Provide the [x, y] coordinate of the cell's center where the given text is located.  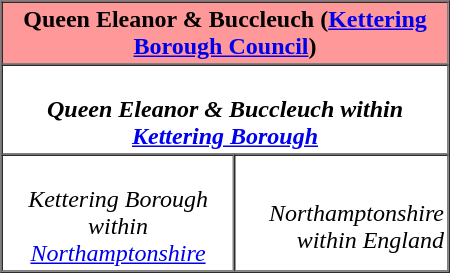
Queen Eleanor & Buccleuch (Kettering Borough Council) [226, 34]
Northamptonshire within England [342, 212]
Queen Eleanor & Buccleuch within Kettering Borough [226, 109]
Kettering Borough within Northamptonshire [118, 212]
